Find where the given text appears and provide that cell's center as [X, Y] coordinate. 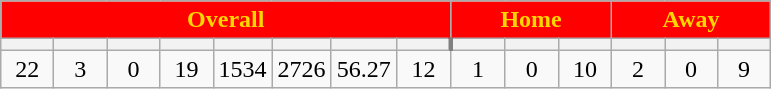
9 [744, 69]
2 [638, 69]
1534 [242, 69]
22 [28, 69]
10 [584, 69]
1 [478, 69]
3 [80, 69]
2726 [302, 69]
12 [424, 69]
56.27 [364, 69]
Overall [226, 20]
Away [690, 20]
Home [532, 20]
19 [186, 69]
